Search for the cell housing the specified text and yield its [x, y] center coordinate. 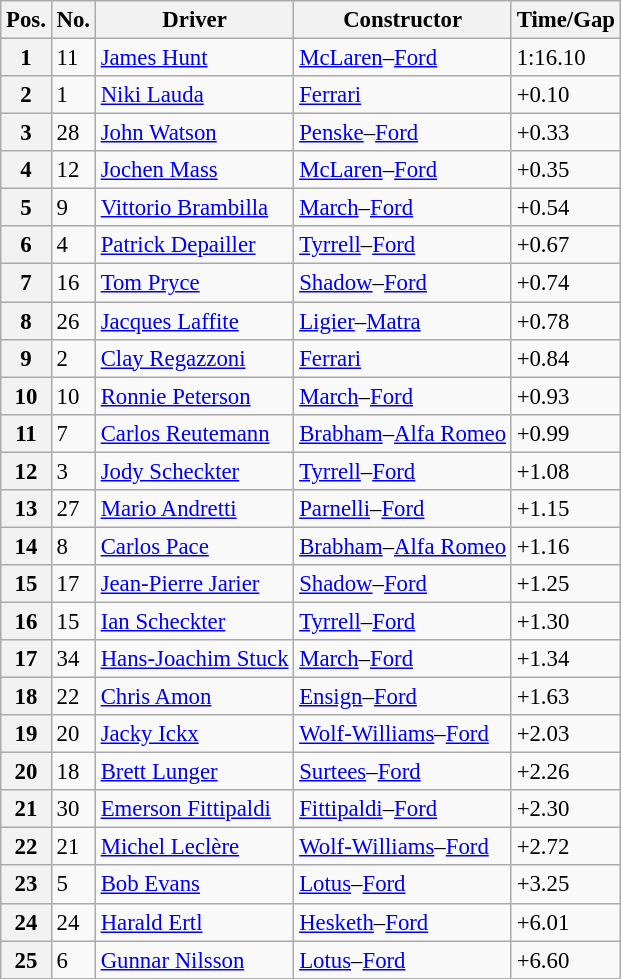
Ligier–Matra [402, 321]
Tom Pryce [194, 283]
+2.72 [566, 847]
Pos. [26, 20]
Gunnar Nilsson [194, 960]
Carlos Pace [194, 546]
+1.16 [566, 546]
+0.99 [566, 433]
13 [26, 509]
Niki Lauda [194, 95]
+0.10 [566, 95]
26 [73, 321]
Constructor [402, 20]
Hesketh–Ford [402, 922]
Patrick Depailler [194, 245]
Carlos Reutemann [194, 433]
+6.60 [566, 960]
23 [26, 885]
Jacques Laffite [194, 321]
Parnelli–Ford [402, 509]
+0.74 [566, 283]
Bob Evans [194, 885]
Time/Gap [566, 20]
Jean-Pierre Jarier [194, 584]
Jody Scheckter [194, 471]
Mario Andretti [194, 509]
25 [26, 960]
James Hunt [194, 58]
Chris Amon [194, 697]
34 [73, 659]
Emerson Fittipaldi [194, 809]
+1.15 [566, 509]
Brett Lunger [194, 772]
+1.25 [566, 584]
Hans-Joachim Stuck [194, 659]
+0.84 [566, 358]
+0.35 [566, 170]
+1.34 [566, 659]
+6.01 [566, 922]
Vittorio Brambilla [194, 208]
14 [26, 546]
+2.26 [566, 772]
John Watson [194, 133]
+0.54 [566, 208]
Ronnie Peterson [194, 396]
Driver [194, 20]
27 [73, 509]
Michel Leclère [194, 847]
Clay Regazzoni [194, 358]
+2.03 [566, 734]
+1.08 [566, 471]
Ensign–Ford [402, 697]
Fittipaldi–Ford [402, 809]
+0.67 [566, 245]
Jacky Ickx [194, 734]
Penske–Ford [402, 133]
+2.30 [566, 809]
No. [73, 20]
19 [26, 734]
+0.33 [566, 133]
+1.30 [566, 621]
+1.63 [566, 697]
30 [73, 809]
Surtees–Ford [402, 772]
Ian Scheckter [194, 621]
+3.25 [566, 885]
Harald Ertl [194, 922]
+0.93 [566, 396]
+0.78 [566, 321]
Jochen Mass [194, 170]
1:16.10 [566, 58]
28 [73, 133]
